Locate the cell with the specified text and output its (X, Y) center coordinate. 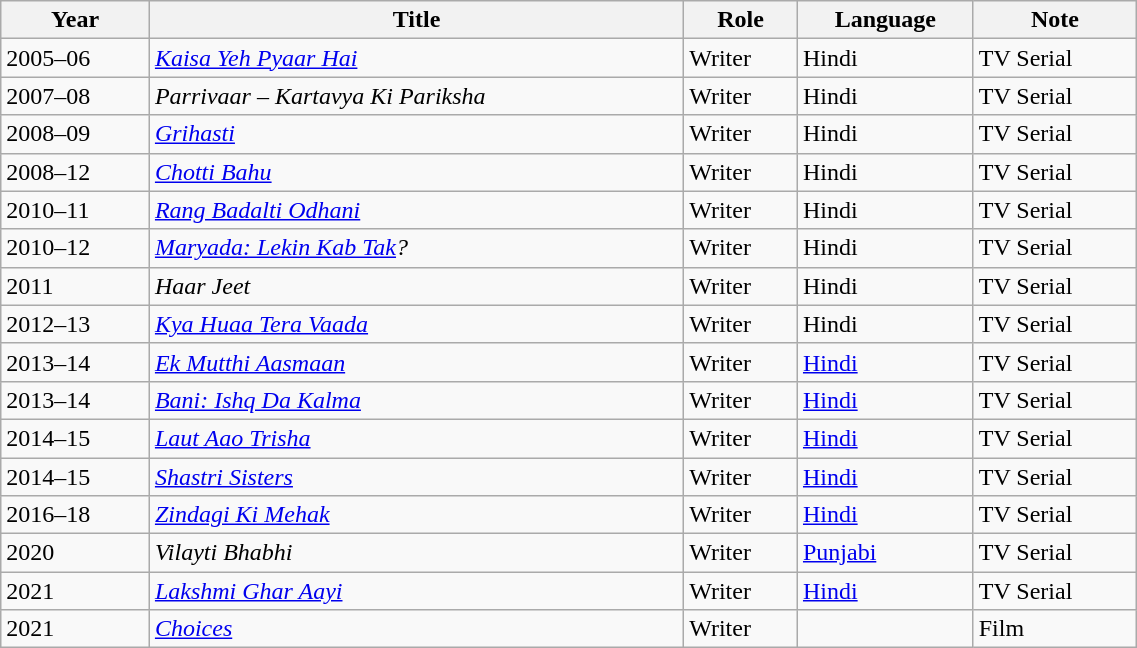
Kaisa Yeh Pyaar Hai (416, 58)
Chotti Bahu (416, 172)
2012–13 (76, 324)
Shastri Sisters (416, 477)
Zindagi Ki Mehak (416, 515)
Note (1055, 20)
Maryada: Lekin Kab Tak? (416, 248)
2008–12 (76, 172)
Grihasti (416, 134)
Rang Badalti Odhani (416, 210)
Parrivaar – Kartavya Ki Pariksha (416, 96)
Bani: Ishq Da Kalma (416, 400)
Year (76, 20)
2020 (76, 553)
Kya Huaa Tera Vaada (416, 324)
Vilayti Bhabhi (416, 553)
Laut Aao Trisha (416, 438)
2010–12 (76, 248)
2007–08 (76, 96)
2008–09 (76, 134)
Film (1055, 629)
Haar Jeet (416, 286)
Choices (416, 629)
Title (416, 20)
2010–11 (76, 210)
Role (741, 20)
2005–06 (76, 58)
Lakshmi Ghar Aayi (416, 591)
Ek Mutthi Aasmaan (416, 362)
2016–18 (76, 515)
2011 (76, 286)
Punjabi (885, 553)
Language (885, 20)
